Return (x, y) of the center of cell containing provided text 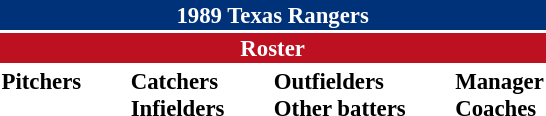
Roster (272, 48)
1989 Texas Rangers (272, 15)
